Find where the given text appears and provide that cell's center as (X, Y) coordinate. 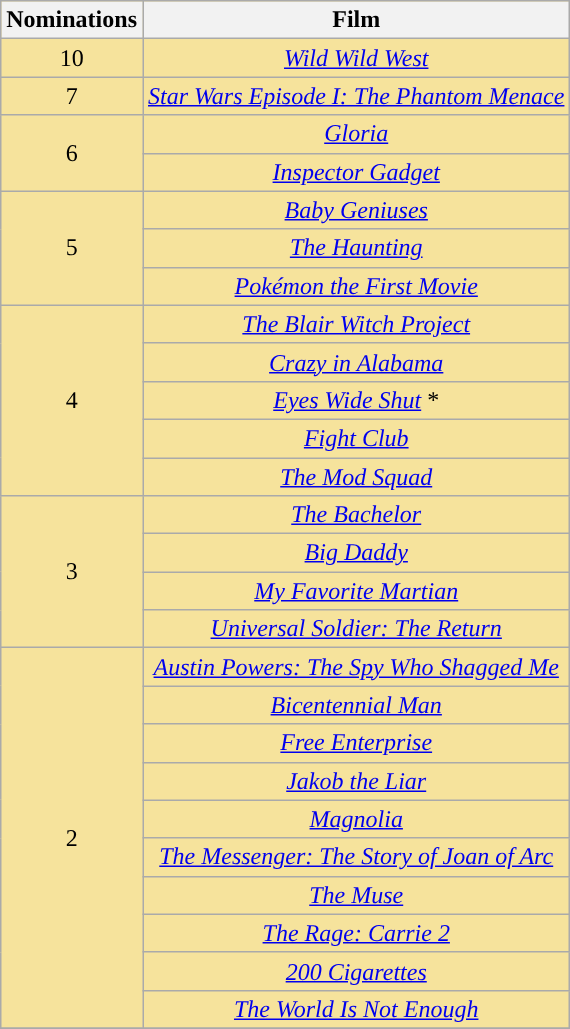
The Messenger: The Story of Joan of Arc (356, 857)
Jakob the Liar (356, 781)
The Mod Squad (356, 477)
4 (72, 400)
6 (72, 153)
Eyes Wide Shut * (356, 400)
Universal Soldier: The Return (356, 629)
Wild Wild West (356, 58)
200 Cigarettes (356, 971)
The Bachelor (356, 515)
Inspector Gadget (356, 172)
5 (72, 248)
Fight Club (356, 438)
Star Wars Episode I: The Phantom Menace (356, 96)
2 (72, 838)
Baby Geniuses (356, 210)
The Blair Witch Project (356, 324)
Gloria (356, 134)
Magnolia (356, 819)
Nominations (72, 20)
Film (356, 20)
7 (72, 96)
10 (72, 58)
My Favorite Martian (356, 591)
Free Enterprise (356, 743)
Bicentennial Man (356, 705)
Crazy in Alabama (356, 362)
The Haunting (356, 248)
Austin Powers: The Spy Who Shagged Me (356, 667)
The Muse (356, 895)
The World Is Not Enough (356, 1009)
3 (72, 572)
The Rage: Carrie 2 (356, 933)
Big Daddy (356, 553)
Pokémon the First Movie (356, 286)
